Provide the [X, Y] coordinate of the cell's center where the given text is located.  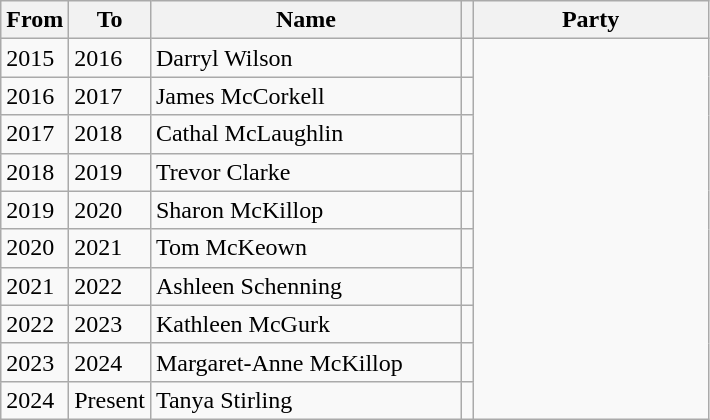
Tanya Stirling [306, 400]
Name [306, 20]
Kathleen McGurk [306, 324]
Sharon McKillop [306, 210]
Darryl Wilson [306, 58]
2015 [35, 58]
Trevor Clarke [306, 172]
Margaret-Anne McKillop [306, 362]
From [35, 20]
Party [591, 20]
To [110, 20]
Tom McKeown [306, 248]
Present [110, 400]
James McCorkell [306, 96]
Cathal McLaughlin [306, 134]
Ashleen Schenning [306, 286]
